Locate the cell with the specified text and output its [X, Y] center coordinate. 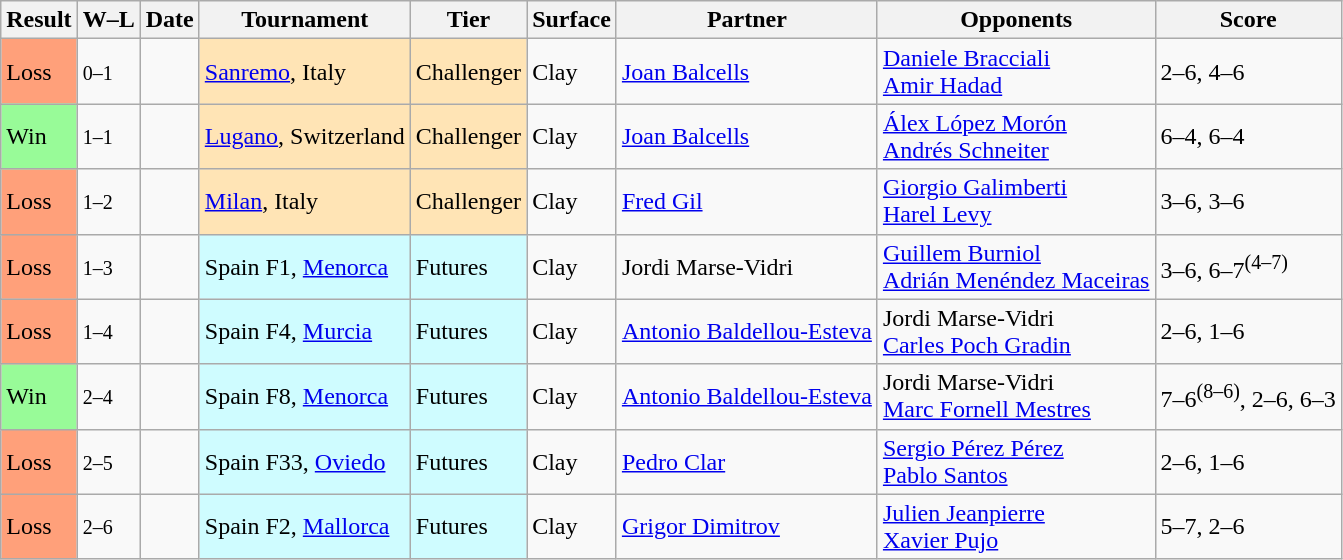
5–7, 2–6 [1248, 526]
Surface [572, 20]
Álex López Morón Andrés Schneiter [1016, 136]
1–1 [108, 136]
Grigor Dimitrov [746, 526]
Partner [746, 20]
Pedro Clar [746, 462]
3–6, 3–6 [1248, 202]
6–4, 6–4 [1248, 136]
Result [39, 20]
Spain F1, Menorca [304, 266]
0–1 [108, 72]
Lugano, Switzerland [304, 136]
Jordi Marse-Vidri [746, 266]
Spain F33, Oviedo [304, 462]
Jordi Marse-Vidri Marc Fornell Mestres [1016, 396]
2–6 [108, 526]
3–6, 6–7(4–7) [1248, 266]
Giorgio Galimberti Harel Levy [1016, 202]
Daniele Bracciali Amir Hadad [1016, 72]
Guillem Burniol Adrián Menéndez Maceiras [1016, 266]
Milan, Italy [304, 202]
7–6(8–6), 2–6, 6–3 [1248, 396]
Tier [468, 20]
W–L [108, 20]
1–2 [108, 202]
Spain F8, Menorca [304, 396]
Julien Jeanpierre Xavier Pujo [1016, 526]
Opponents [1016, 20]
Spain F2, Mallorca [304, 526]
1–3 [108, 266]
2–4 [108, 396]
2–6, 4–6 [1248, 72]
Tournament [304, 20]
Fred Gil [746, 202]
2–5 [108, 462]
Spain F4, Murcia [304, 332]
Sanremo, Italy [304, 72]
Score [1248, 20]
Date [170, 20]
1–4 [108, 332]
Sergio Pérez Pérez Pablo Santos [1016, 462]
Jordi Marse-Vidri Carles Poch Gradin [1016, 332]
